Determine the [X, Y] coordinate at the center of the cell enclosing the given text.  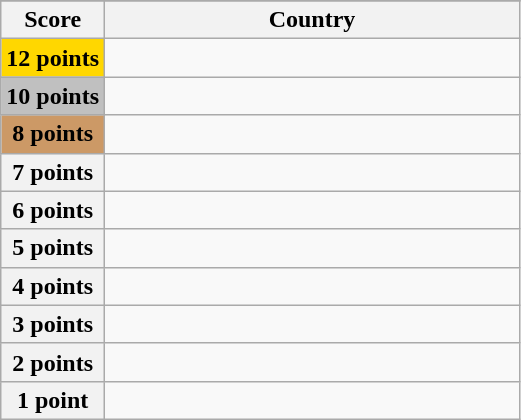
1 point [53, 400]
2 points [53, 362]
Country [312, 20]
3 points [53, 324]
8 points [53, 134]
4 points [53, 286]
6 points [53, 210]
Score [53, 20]
12 points [53, 58]
5 points [53, 248]
7 points [53, 172]
10 points [53, 96]
